From the cell containing the given text, extract its center point as (X, Y) coordinate. 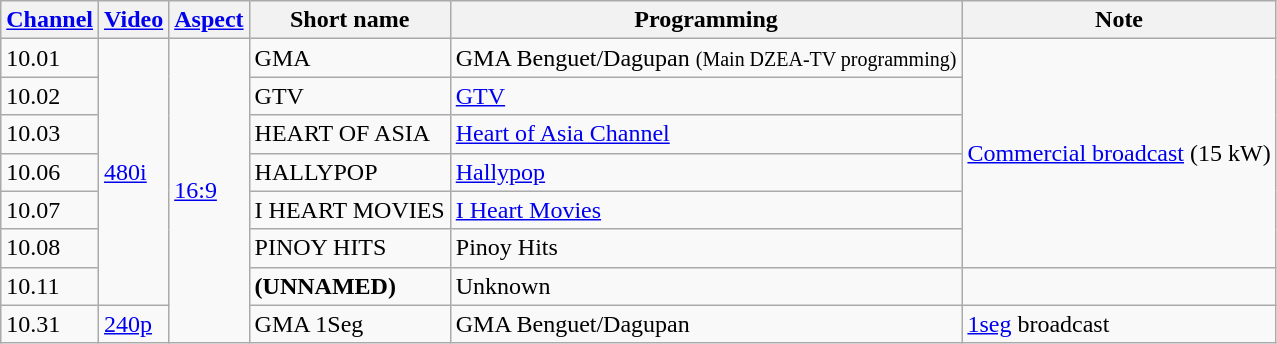
GMA (350, 58)
Video (134, 20)
HEART OF ASIA (350, 134)
I Heart Movies (706, 210)
1seg broadcast (1119, 324)
Short name (350, 20)
PINOY HITS (350, 248)
GMA 1Seg (350, 324)
Channel (50, 20)
10.02 (50, 96)
Pinoy Hits (706, 248)
10.01 (50, 58)
I HEART MOVIES (350, 210)
10.03 (50, 134)
10.07 (50, 210)
GMA Benguet/Dagupan (Main DZEA-TV programming) (706, 58)
Hallypop (706, 172)
GMA Benguet/Dagupan (706, 324)
(UNNAMED) (350, 286)
240p (134, 324)
Aspect (209, 20)
Note (1119, 20)
10.11 (50, 286)
Commercial broadcast (15 kW) (1119, 153)
10.08 (50, 248)
Programming (706, 20)
10.31 (50, 324)
10.06 (50, 172)
Heart of Asia Channel (706, 134)
Unknown (706, 286)
HALLYPOP (350, 172)
480i (134, 172)
16:9 (209, 191)
